Find where the given text appears and provide that cell's center as (x, y) coordinate. 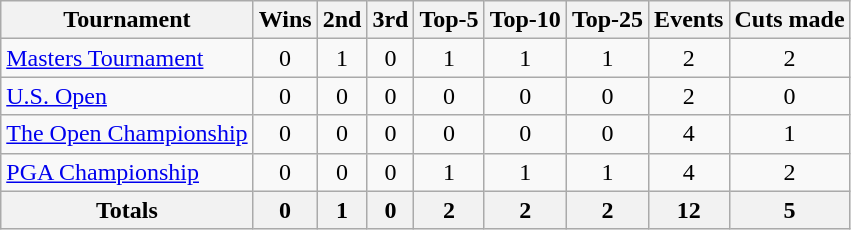
Top-25 (607, 20)
PGA Championship (127, 172)
5 (790, 210)
U.S. Open (127, 96)
Events (689, 20)
Top-5 (449, 20)
Masters Tournament (127, 58)
Top-10 (525, 20)
The Open Championship (127, 134)
Cuts made (790, 20)
Tournament (127, 20)
2nd (342, 20)
12 (689, 210)
3rd (390, 20)
Wins (285, 20)
Totals (127, 210)
